For the text-containing cell, return its midpoint in (x, y) coordinate format. 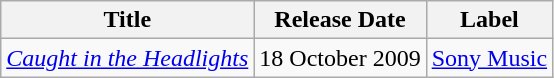
Release Date (340, 20)
Label (489, 20)
Sony Music (489, 58)
18 October 2009 (340, 58)
Caught in the Headlights (128, 58)
Title (128, 20)
